Detect which cell encompasses the target text, then output its (X, Y) center coordinate. 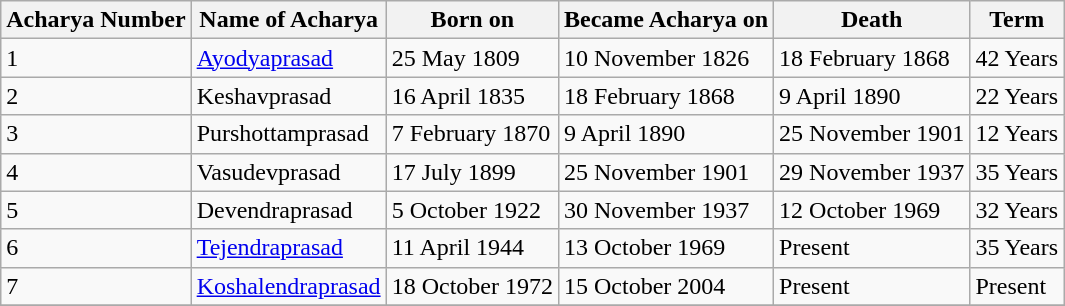
30 November 1937 (666, 210)
Term (1017, 20)
12 Years (1017, 134)
18 October 1972 (472, 286)
13 October 1969 (666, 248)
Acharya Number (96, 20)
25 May 1809 (472, 58)
32 Years (1017, 210)
42 Years (1017, 58)
7 (96, 286)
Devendraprasad (288, 210)
1 (96, 58)
15 October 2004 (666, 286)
Koshalendraprasad (288, 286)
Name of Acharya (288, 20)
Ayodyaprasad (288, 58)
11 April 1944 (472, 248)
Tejendraprasad (288, 248)
5 (96, 210)
22 Years (1017, 96)
4 (96, 172)
10 November 1826 (666, 58)
5 October 1922 (472, 210)
16 April 1835 (472, 96)
12 October 1969 (872, 210)
Vasudevprasad (288, 172)
2 (96, 96)
3 (96, 134)
Born on (472, 20)
Became Acharya on (666, 20)
Death (872, 20)
Purshottamprasad (288, 134)
Keshavprasad (288, 96)
6 (96, 248)
17 July 1899 (472, 172)
29 November 1937 (872, 172)
7 February 1870 (472, 134)
